Extract the (X, Y) coordinate from the center of the cell holding the provided text.  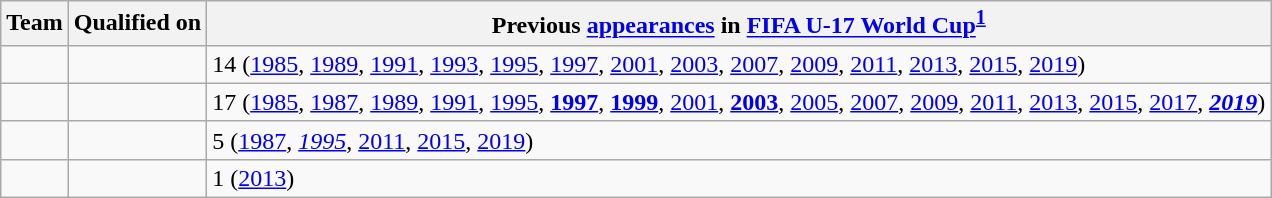
Team (35, 24)
5 (1987, 1995, 2011, 2015, 2019) (739, 140)
14 (1985, 1989, 1991, 1993, 1995, 1997, 2001, 2003, 2007, 2009, 2011, 2013, 2015, 2019) (739, 64)
Previous appearances in FIFA U-17 World Cup1 (739, 24)
1 (2013) (739, 178)
Qualified on (137, 24)
17 (1985, 1987, 1989, 1991, 1995, 1997, 1999, 2001, 2003, 2005, 2007, 2009, 2011, 2013, 2015, 2017, 2019) (739, 102)
